Locate the cell with the specified text and output its (X, Y) center coordinate. 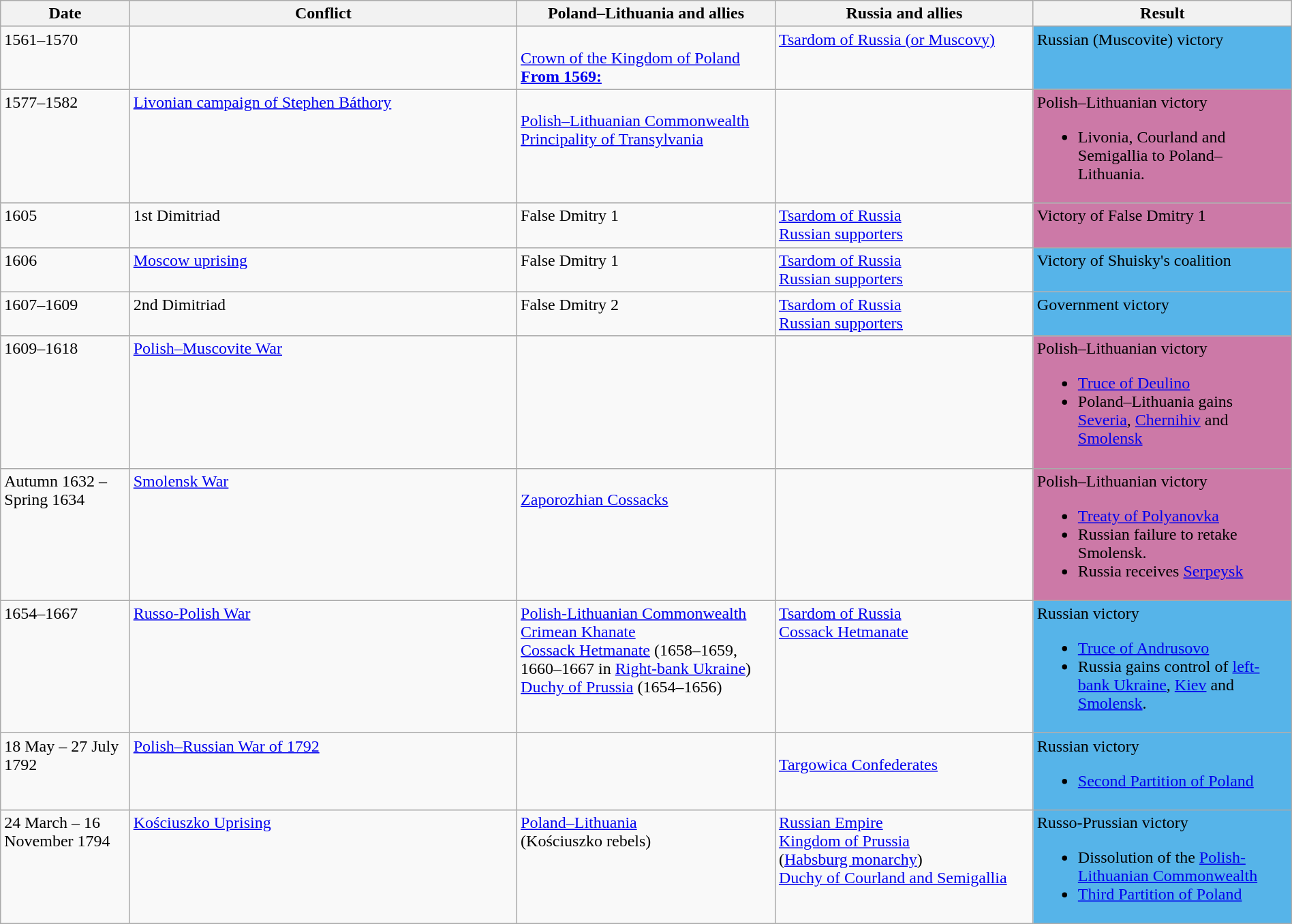
Polish–Lithuanian victoryLivonia, Courland and Semigallia to Poland–Lithuania. (1163, 146)
24 March – 16 November 1794 (65, 867)
Result (1163, 14)
Conflict (323, 14)
Polish-Lithuanian CommonwealthCrimean KhanateCossack Hetmanate (1658–1659, 1660–1667 in Right-bank Ukraine)Duchy of Prussia (1654–1656) (646, 666)
False Dmitry 2 (646, 313)
Polish–Russian War of 1792 (323, 771)
1561–1570 (65, 58)
Crown of the Kingdom of PolandFrom 1569: (646, 58)
1577–1582 (65, 146)
1607–1609 (65, 313)
Russia and allies (904, 14)
Livonian campaign of Stephen Báthory (323, 146)
Date (65, 14)
Moscow uprising (323, 270)
Tsardom of RussiaCossack Hetmanate (904, 666)
Poland–Lithuania(Kościuszko rebels) (646, 867)
Zaporozhian Cossacks (646, 534)
18 May – 27 July 1792 (65, 771)
1654–1667 (65, 666)
Russo-Polish War (323, 666)
Polish–Lithuanian victoryTreaty of PolyanovkaRussian failure to retake Smolensk.Russia receives Serpeysk (1163, 534)
Government victory (1163, 313)
Russo-Prussian victoryDissolution of the Polish-Lithuanian CommonwealthThird Partition of Poland (1163, 867)
Polish–Lithuanian Commonwealth Principality of Transylvania (646, 146)
1605 (65, 225)
1609–1618 (65, 402)
Victory of Shuisky's coalition (1163, 270)
Targowica Confederates (904, 771)
Russian (Muscovite) victory (1163, 58)
1606 (65, 270)
Russian victoryTruce of AndrusovoRussia gains control of left-bank Ukraine, Kiev and Smolensk. (1163, 666)
Poland–Lithuania and allies (646, 14)
Victory of False Dmitry 1 (1163, 225)
Kościuszko Uprising (323, 867)
Autumn 1632 – Spring 1634 (65, 534)
2nd Dimitriad (323, 313)
Smolensk War (323, 534)
1st Dimitriad (323, 225)
Polish–Muscovite War (323, 402)
Russian victorySecond Partition of Poland (1163, 771)
Russian Empire Kingdom of Prussia (Habsburg monarchy) Duchy of Courland and Semigallia (904, 867)
Tsardom of Russia (or Muscovy) (904, 58)
Polish–Lithuanian victoryTruce of DeulinoPoland–Lithuania gains Severia, Chernihiv and Smolensk (1163, 402)
